Capture the cell that displays the provided text and extract its [X, Y] central coordinate. 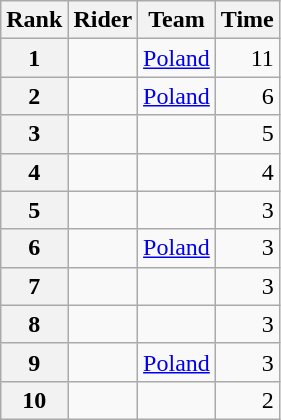
8 [34, 324]
Rank [34, 20]
10 [34, 400]
1 [34, 58]
Team [177, 20]
Time [247, 20]
11 [247, 58]
Rider [103, 20]
7 [34, 286]
9 [34, 362]
